Detect which cell encompasses the target text, then output its (x, y) center coordinate. 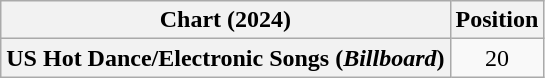
Chart (2024) (226, 20)
20 (497, 58)
Position (497, 20)
US Hot Dance/Electronic Songs (Billboard) (226, 58)
